Detect which cell encompasses the target text, then output its (X, Y) center coordinate. 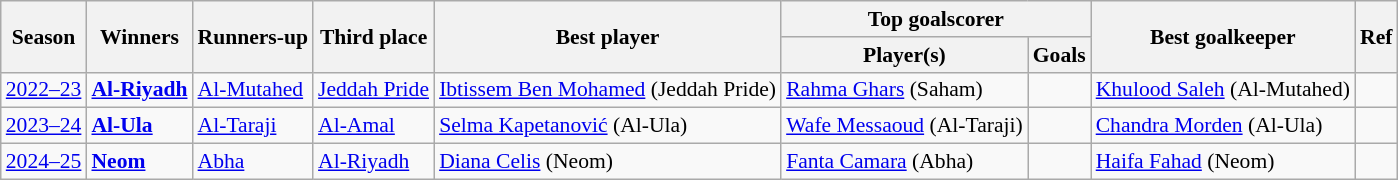
Top goalscorer (936, 19)
Chandra Morden (Al-Ula) (1223, 126)
Al-Ula (139, 126)
Al-Amal (374, 126)
Khulood Saleh (Al-Mutahed) (1223, 90)
2024–25 (44, 162)
Best goalkeeper (1223, 36)
Selma Kapetanović (Al-Ula) (608, 126)
Haifa Fahad (Neom) (1223, 162)
2023–24 (44, 126)
Runners-up (253, 36)
Diana Celis (Neom) (608, 162)
Ref (1376, 36)
Rahma Ghars (Saham) (904, 90)
Neom (139, 162)
Third place (374, 36)
Season (44, 36)
Winners (139, 36)
Ibtissem Ben Mohamed (Jeddah Pride) (608, 90)
Abha (253, 162)
Fanta Camara (Abha) (904, 162)
2022–23 (44, 90)
Wafe Messaoud (Al-Taraji) (904, 126)
Jeddah Pride (374, 90)
Player(s) (904, 55)
Al-Taraji (253, 126)
Goals (1060, 55)
Al-Mutahed (253, 90)
Best player (608, 36)
